Pinpoint the cell where the given text exists, returning its [X, Y] midpoint coordinate. 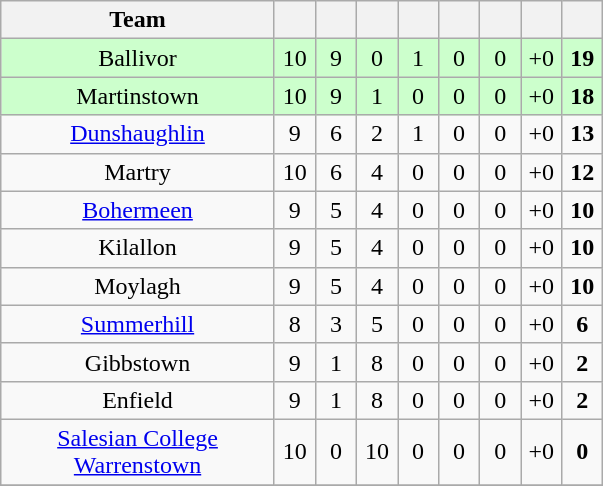
Salesian College Warrenstown [138, 452]
Ballivor [138, 58]
13 [582, 134]
Enfield [138, 400]
3 [336, 324]
Martinstown [138, 96]
Dunshaughlin [138, 134]
Gibbstown [138, 362]
19 [582, 58]
Kilallon [138, 248]
Martry [138, 172]
Summerhill [138, 324]
Moylagh [138, 286]
Bohermeen [138, 210]
Team [138, 20]
18 [582, 96]
12 [582, 172]
